Return (X, Y) of the center of cell containing provided text 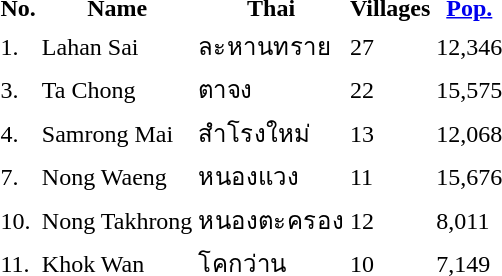
27 (390, 46)
22 (390, 90)
11 (390, 176)
สำโรงใหม่ (271, 133)
ตาจง (271, 90)
Nong Waeng (117, 176)
Ta Chong (117, 90)
12 (390, 220)
Samrong Mai (117, 133)
Nong Takhrong (117, 220)
Lahan Sai (117, 46)
13 (390, 133)
หนองแวง (271, 176)
ละหานทราย (271, 46)
หนองตะครอง (271, 220)
